Locate the cell with the specified text and output its (X, Y) center coordinate. 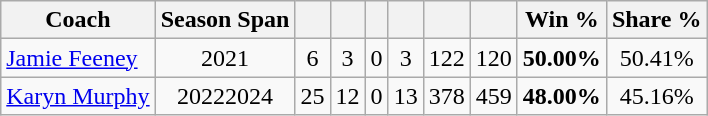
48.00% (562, 96)
12 (348, 96)
378 (446, 96)
Season Span (225, 20)
50.00% (562, 58)
Win % (562, 20)
Jamie Feeney (78, 58)
45.16% (656, 96)
13 (406, 96)
50.41% (656, 58)
Coach (78, 20)
20222024 (225, 96)
25 (312, 96)
2021 (225, 58)
122 (446, 58)
459 (494, 96)
Share % (656, 20)
120 (494, 58)
6 (312, 58)
Karyn Murphy (78, 96)
